Detect which cell encompasses the target text, then output its [X, Y] center coordinate. 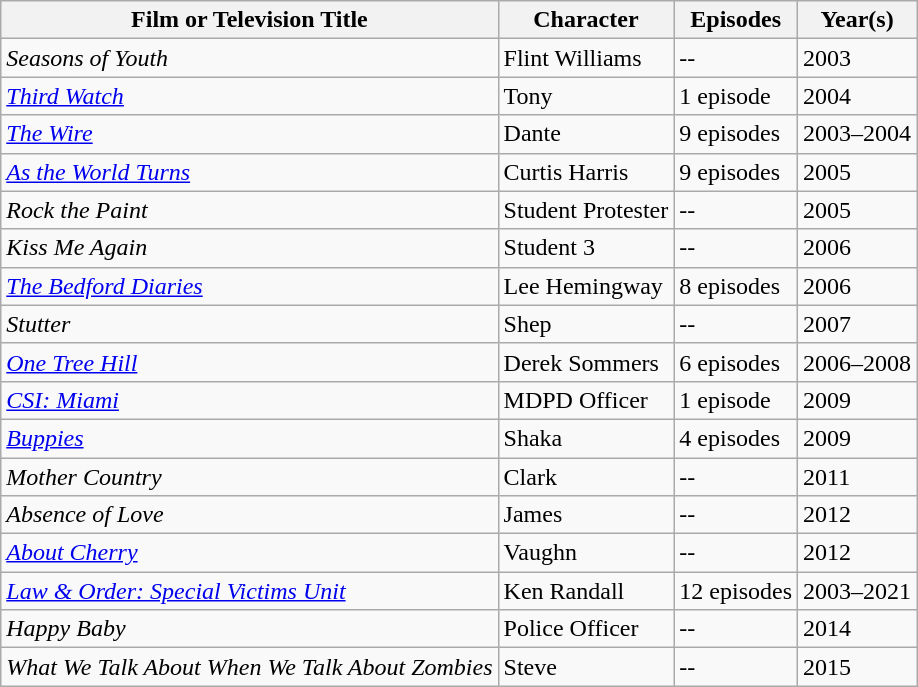
Seasons of Youth [250, 58]
2011 [858, 477]
6 episodes [736, 362]
Student 3 [586, 248]
Shaka [586, 438]
2007 [858, 324]
2003–2021 [858, 591]
Law & Order: Special Victims Unit [250, 591]
James [586, 515]
Tony [586, 96]
Vaughn [586, 553]
Absence of Love [250, 515]
Shep [586, 324]
Character [586, 20]
4 episodes [736, 438]
As the World Turns [250, 172]
Kiss Me Again [250, 248]
The Wire [250, 134]
8 episodes [736, 286]
Stutter [250, 324]
Police Officer [586, 629]
What We Talk About When We Talk About Zombies [250, 667]
Clark [586, 477]
Flint Williams [586, 58]
2003–2004 [858, 134]
The Bedford Diaries [250, 286]
Third Watch [250, 96]
About Cherry [250, 553]
2004 [858, 96]
CSI: Miami [250, 400]
Rock the Paint [250, 210]
Ken Randall [586, 591]
Lee Hemingway [586, 286]
Steve [586, 667]
Dante [586, 134]
Mother Country [250, 477]
Film or Television Title [250, 20]
Derek Sommers [586, 362]
12 episodes [736, 591]
Year(s) [858, 20]
Buppies [250, 438]
MDPD Officer [586, 400]
Curtis Harris [586, 172]
Student Protester [586, 210]
2015 [858, 667]
Episodes [736, 20]
One Tree Hill [250, 362]
2014 [858, 629]
Happy Baby [250, 629]
2006–2008 [858, 362]
2003 [858, 58]
